Find where the given text appears and provide that cell's center as [X, Y] coordinate. 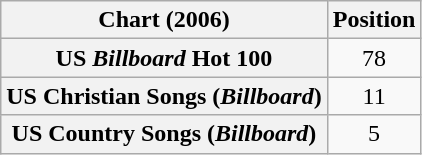
Position [374, 20]
Chart (2006) [164, 20]
US Christian Songs (Billboard) [164, 96]
US Country Songs (Billboard) [164, 134]
5 [374, 134]
11 [374, 96]
US Billboard Hot 100 [164, 58]
78 [374, 58]
